Return (x, y) of the center of cell containing provided text 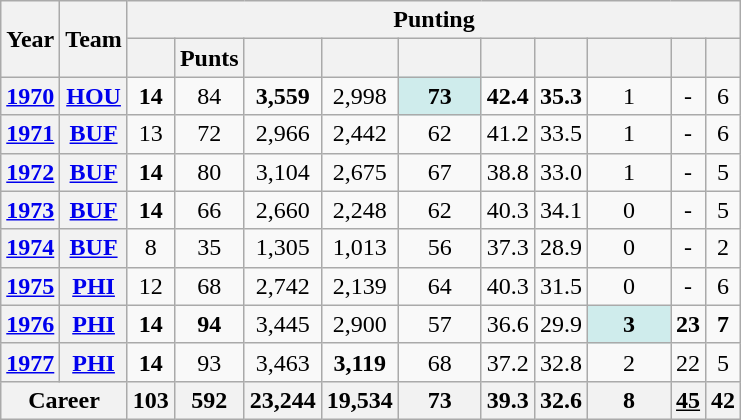
32.6 (560, 400)
42.4 (508, 96)
1,013 (360, 248)
32.8 (560, 362)
Punts (209, 58)
35.3 (560, 96)
3,463 (282, 362)
39.3 (508, 400)
13 (150, 134)
41.2 (508, 134)
35 (209, 248)
103 (150, 400)
3,104 (282, 172)
23,244 (282, 400)
34.1 (560, 210)
1974 (30, 248)
HOU (94, 96)
1973 (30, 210)
23 (688, 324)
37.2 (508, 362)
38.8 (508, 172)
2,442 (360, 134)
84 (209, 96)
57 (440, 324)
93 (209, 362)
72 (209, 134)
2,742 (282, 286)
3,445 (282, 324)
45 (688, 400)
28.9 (560, 248)
33.0 (560, 172)
3,559 (282, 96)
1971 (30, 134)
Career (64, 400)
1970 (30, 96)
12 (150, 286)
2,675 (360, 172)
31.5 (560, 286)
2,248 (360, 210)
Year (30, 39)
56 (440, 248)
7 (724, 324)
592 (209, 400)
66 (209, 210)
33.5 (560, 134)
1975 (30, 286)
Punting (434, 20)
2,139 (360, 286)
64 (440, 286)
Team (94, 39)
2,998 (360, 96)
22 (688, 362)
2,660 (282, 210)
1976 (30, 324)
19,534 (360, 400)
37.3 (508, 248)
3,119 (360, 362)
3 (628, 324)
29.9 (560, 324)
2,900 (360, 324)
2,966 (282, 134)
80 (209, 172)
42 (724, 400)
1977 (30, 362)
94 (209, 324)
1972 (30, 172)
1,305 (282, 248)
67 (440, 172)
36.6 (508, 324)
